Return the [x, y] coordinate for the center point of the cell that contains the specified text.  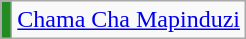
Chama Cha Mapinduzi [129, 20]
